Return [X, Y] of the center of cell containing provided text 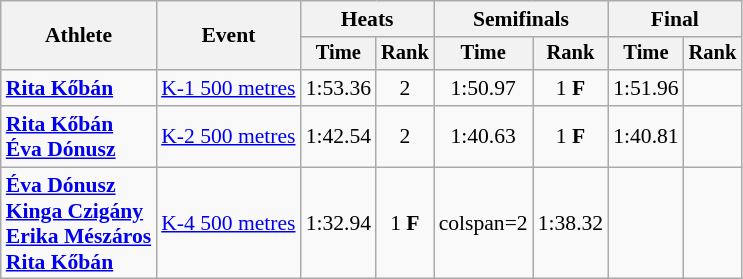
colspan=2 [484, 223]
Athlete [78, 36]
Event [228, 36]
1:40.63 [484, 136]
1:32.94 [338, 223]
Final [674, 19]
1:42.54 [338, 136]
1:38.32 [570, 223]
Éva DónuszKinga CzigányErika MészárosRita Kőbán [78, 223]
1:50.97 [484, 88]
K-4 500 metres [228, 223]
1:51.96 [646, 88]
K-2 500 metres [228, 136]
Rita Kőbán [78, 88]
Heats [368, 19]
1:40.81 [646, 136]
1:53.36 [338, 88]
Semifinals [522, 19]
K-1 500 metres [228, 88]
Rita KőbánÉva Dónusz [78, 136]
